Search for the cell housing the specified text and yield its (x, y) center coordinate. 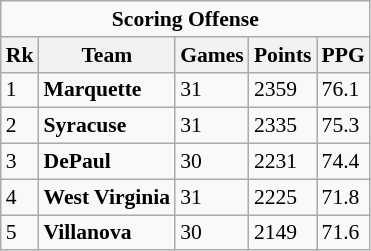
Games (212, 55)
2335 (283, 126)
2 (20, 126)
DePaul (106, 162)
Scoring Offense (186, 19)
Syracuse (106, 126)
4 (20, 197)
PPG (344, 55)
2225 (283, 197)
Points (283, 55)
Team (106, 55)
2359 (283, 90)
71.6 (344, 233)
1 (20, 90)
74.4 (344, 162)
2231 (283, 162)
71.8 (344, 197)
Marquette (106, 90)
Villanova (106, 233)
Rk (20, 55)
75.3 (344, 126)
2149 (283, 233)
West Virginia (106, 197)
76.1 (344, 90)
3 (20, 162)
5 (20, 233)
